Pinpoint the cell where the given text exists, returning its [X, Y] midpoint coordinate. 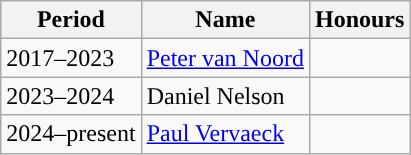
2024–present [71, 134]
Paul Vervaeck [225, 134]
Peter van Noord [225, 58]
Name [225, 20]
Daniel Nelson [225, 96]
2017–2023 [71, 58]
2023–2024 [71, 96]
Honours [359, 20]
Period [71, 20]
